Return [x, y] of the center of cell containing provided text 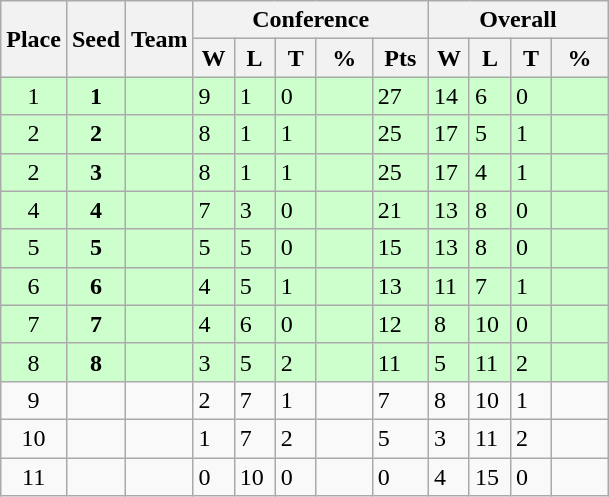
12 [400, 324]
Seed [96, 39]
Conference [310, 20]
Team [160, 39]
Overall [518, 20]
Pts [400, 58]
14 [448, 96]
21 [400, 210]
27 [400, 96]
Place [34, 39]
